Extract the [x, y] coordinate from the center of the cell holding the provided text.  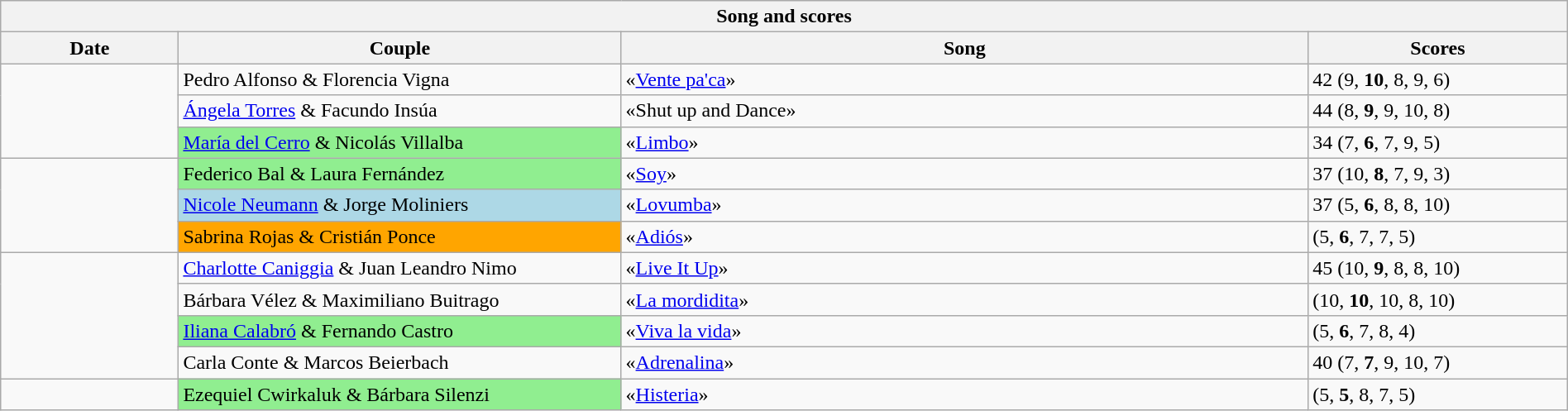
37 (5, 6, 8, 8, 10) [1438, 205]
42 (9, 10, 8, 9, 6) [1438, 79]
«Live It Up» [964, 268]
«La mordidita» [964, 299]
María del Cerro & Nicolás Villalba [400, 142]
Date [89, 48]
«Adrenalina» [964, 362]
(5, 6, 7, 8, 4) [1438, 331]
«Shut up and Dance» [964, 111]
«Adiós» [964, 237]
Sabrina Rojas & Cristián Ponce [400, 237]
Couple [400, 48]
Nicole Neumann & Jorge Moliniers [400, 205]
Pedro Alfonso & Florencia Vigna [400, 79]
Bárbara Vélez & Maximiliano Buitrago [400, 299]
44 (8, 9, 9, 10, 8) [1438, 111]
(5, 6, 7, 7, 5) [1438, 237]
Iliana Calabró & Fernando Castro [400, 331]
«Viva la vida» [964, 331]
«Vente pa'ca» [964, 79]
37 (10, 8, 7, 9, 3) [1438, 174]
34 (7, 6, 7, 9, 5) [1438, 142]
Federico Bal & Laura Fernández [400, 174]
«Histeria» [964, 394]
(10, 10, 10, 8, 10) [1438, 299]
Ezequiel Cwirkaluk & Bárbara Silenzi [400, 394]
Charlotte Caniggia & Juan Leandro Nimo [400, 268]
40 (7, 7, 9, 10, 7) [1438, 362]
45 (10, 9, 8, 8, 10) [1438, 268]
Song and scores [784, 17]
Song [964, 48]
Scores [1438, 48]
«Lovumba» [964, 205]
(5, 5, 8, 7, 5) [1438, 394]
«Soy» [964, 174]
Carla Conte & Marcos Beierbach [400, 362]
«Limbo» [964, 142]
Ángela Torres & Facundo Insúa [400, 111]
